Extract the (X, Y) coordinate from the center of the cell holding the provided text.  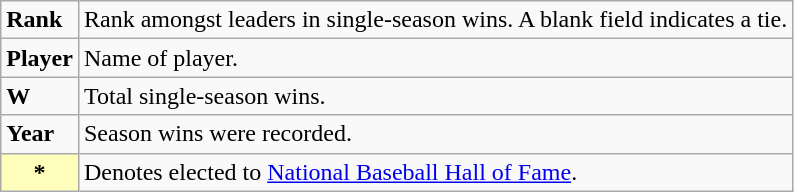
Total single-season wins. (435, 96)
Rank amongst leaders in single-season wins. A blank field indicates a tie. (435, 20)
Rank (40, 20)
* (40, 172)
W (40, 96)
Player (40, 58)
Season wins were recorded. (435, 134)
Name of player. (435, 58)
Year (40, 134)
Denotes elected to National Baseball Hall of Fame. (435, 172)
